Provide the (X, Y) coordinate of the cell's center where the given text is located.  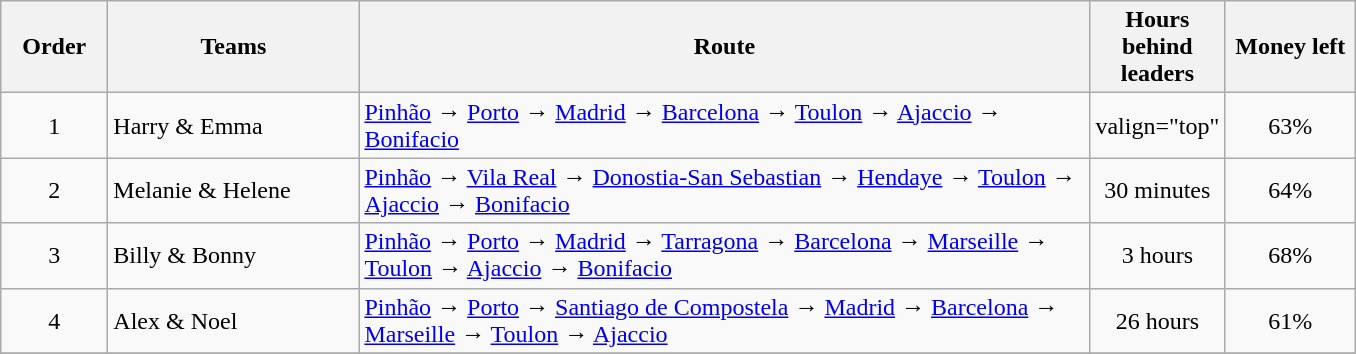
64% (1290, 190)
Hours behind leaders (1158, 47)
Pinhão → Vila Real → Donostia-San Sebastian → Hendaye → Toulon → Ajaccio → Bonifacio (724, 190)
Harry & Emma (234, 126)
30 minutes (1158, 190)
Route (724, 47)
Pinhão → Porto → Madrid → Tarragona → Barcelona → Marseille → Toulon → Ajaccio → Bonifacio (724, 256)
3 hours (1158, 256)
68% (1290, 256)
Melanie & Helene (234, 190)
Alex & Noel (234, 320)
4 (54, 320)
Money left (1290, 47)
61% (1290, 320)
Order (54, 47)
Pinhão → Porto → Santiago de Compostela → Madrid → Barcelona → Marseille → Toulon → Ajaccio (724, 320)
Teams (234, 47)
2 (54, 190)
3 (54, 256)
Pinhão → Porto → Madrid → Barcelona → Toulon → Ajaccio → Bonifacio (724, 126)
Billy & Bonny (234, 256)
63% (1290, 126)
1 (54, 126)
valign="top" (1158, 126)
26 hours (1158, 320)
